Search for the cell housing the specified text and yield its [x, y] center coordinate. 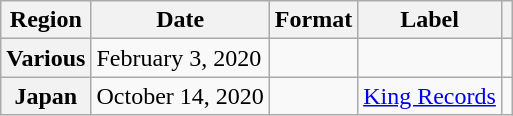
October 14, 2020 [180, 96]
Label [430, 20]
Japan [46, 96]
Format [313, 20]
King Records [430, 96]
February 3, 2020 [180, 58]
Region [46, 20]
Date [180, 20]
Various [46, 58]
